Determine the [x, y] coordinate at the center of the cell enclosing the given text.  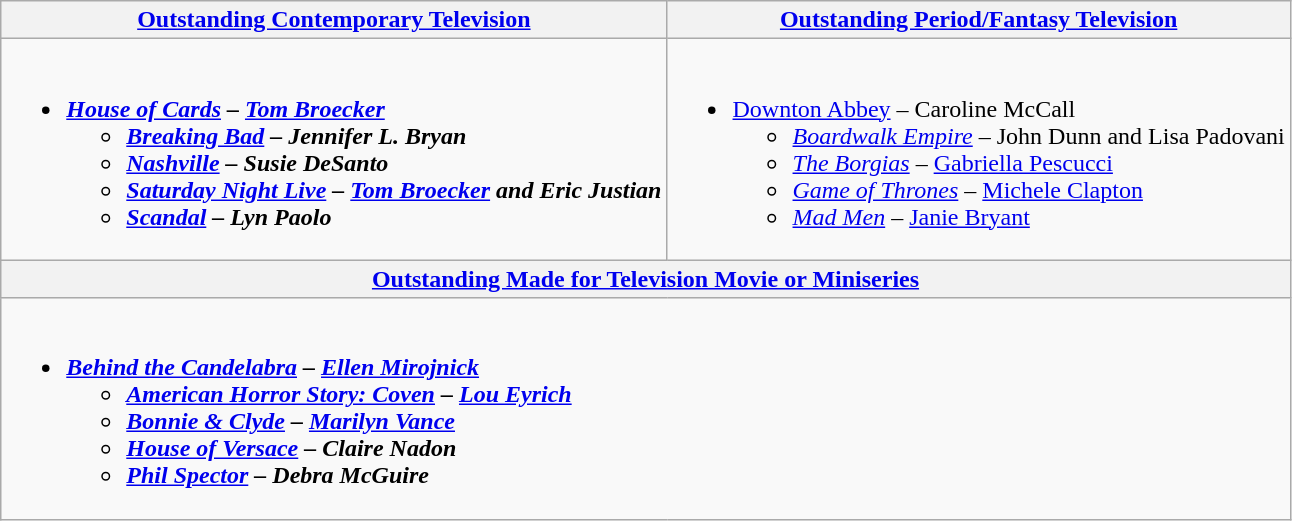
Outstanding Contemporary Television [334, 20]
Outstanding Period/Fantasy Television [978, 20]
Outstanding Made for Television Movie or Miniseries [646, 279]
